Return the [X, Y] coordinate for the center point of the cell that contains the specified text.  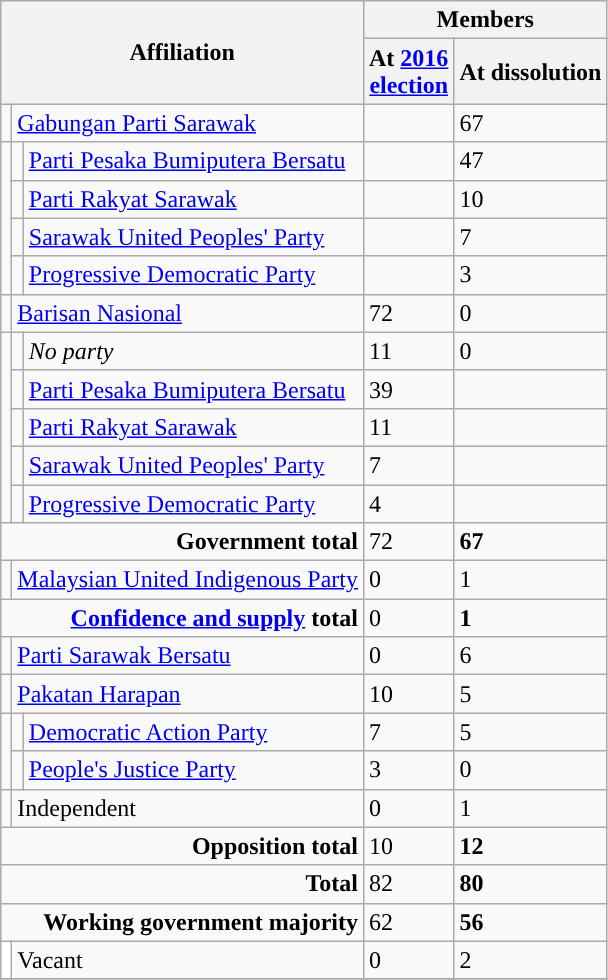
Pakatan Harapan [188, 694]
12 [530, 846]
39 [408, 389]
Total [182, 884]
At 2016election [408, 72]
62 [408, 922]
Opposition total [182, 846]
Barisan Nasional [188, 313]
Gabungan Parti Sarawak [188, 123]
47 [530, 161]
People's Justice Party [193, 770]
Affiliation [182, 52]
6 [530, 656]
Government total [182, 542]
Vacant [188, 960]
Parti Sarawak Bersatu [188, 656]
4 [408, 503]
Malaysian United Indigenous Party [188, 580]
Confidence and supply total [182, 618]
Democratic Action Party [193, 732]
Working government majority [182, 922]
At dissolution [530, 72]
No party [193, 351]
2 [530, 960]
Members [485, 20]
56 [530, 922]
80 [530, 884]
Independent [188, 808]
82 [408, 884]
